Locate the cell with the specified text and output its (x, y) center coordinate. 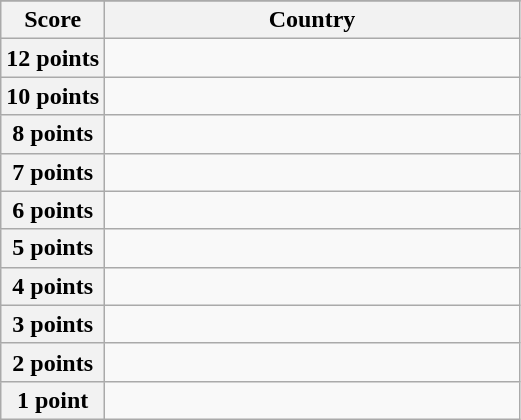
12 points (53, 58)
2 points (53, 362)
5 points (53, 248)
6 points (53, 210)
Country (312, 20)
1 point (53, 400)
3 points (53, 324)
7 points (53, 172)
8 points (53, 134)
Score (53, 20)
4 points (53, 286)
10 points (53, 96)
